Scan for the cell matching the given text and deliver its (x, y) coordinate at center. 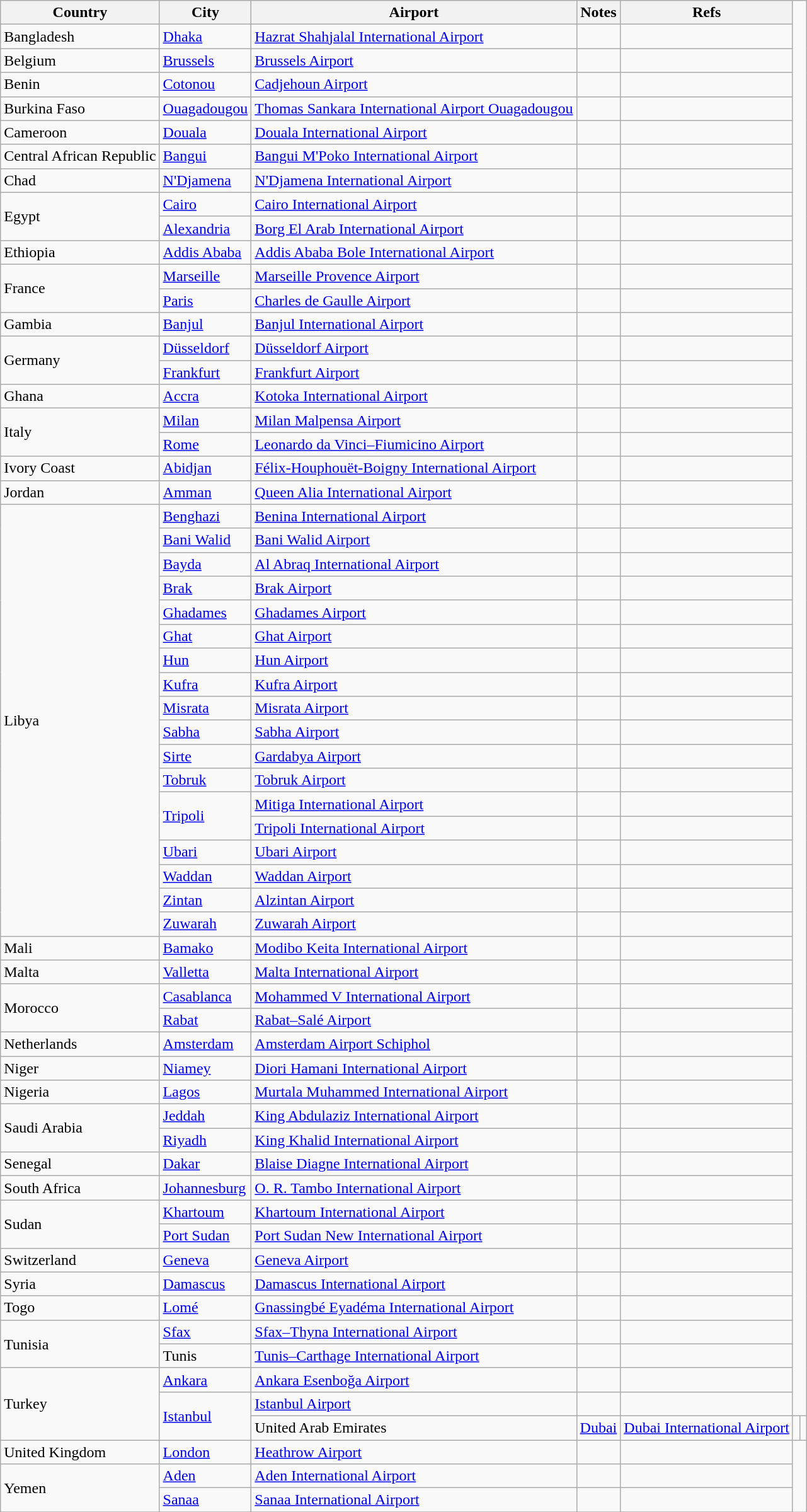
Mitiga International Airport (414, 804)
Al Abraq International Airport (414, 564)
Brak Airport (414, 588)
Ghadames (205, 612)
Zuwarah (205, 924)
Chad (80, 180)
Germany (80, 361)
Bamako (205, 948)
King Abdulaziz International Airport (414, 1116)
King Khalid International Airport (414, 1140)
Zuwarah Airport (414, 924)
Ethiopia (80, 252)
Jeddah (205, 1116)
Switzerland (80, 1260)
City (205, 13)
Dhaka (205, 37)
Alzintan Airport (414, 900)
Country (80, 13)
Riyadh (205, 1140)
Milan Malpensa Airport (414, 420)
Kufra Airport (414, 684)
Burkina Faso (80, 108)
Italy (80, 432)
Blaise Diagne International Airport (414, 1164)
Ivory Coast (80, 468)
Mohammed V International Airport (414, 996)
Ubari Airport (414, 852)
Marseille Provence Airport (414, 276)
Damascus International Airport (414, 1284)
Port Sudan New International Airport (414, 1236)
Benghazi (205, 516)
Istanbul (205, 1416)
Brussels Airport (414, 61)
Düsseldorf (205, 349)
Syria (80, 1284)
Frankfurt Airport (414, 372)
Cadjehoun Airport (414, 84)
Belgium (80, 61)
Senegal (80, 1164)
Saudi Arabia (80, 1128)
Togo (80, 1308)
Tunis (205, 1356)
Banjul (205, 325)
Alexandria (205, 228)
Benina International Airport (414, 516)
Kotoka International Airport (414, 396)
Amsterdam Airport Schiphol (414, 1044)
Valletta (205, 972)
Waddan (205, 876)
Cairo International Airport (414, 204)
Bangui M'Poko International Airport (414, 156)
N'Djamena (205, 180)
Malta International Airport (414, 972)
Bayda (205, 564)
Félix-Houphouët-Boigny International Airport (414, 468)
Gardabya Airport (414, 756)
Paris (205, 301)
Johannesburg (205, 1188)
Bangui (205, 156)
Sfax (205, 1332)
Niamey (205, 1068)
Rabat–Salé Airport (414, 1020)
Hun (205, 660)
Kufra (205, 684)
Banjul International Airport (414, 325)
Airport (414, 13)
Sabha Airport (414, 732)
South Africa (80, 1188)
Brussels (205, 61)
Sudan (80, 1224)
Rome (205, 444)
Waddan Airport (414, 876)
Tripoli (205, 816)
Lomé (205, 1308)
Borg El Arab International Airport (414, 228)
Nigeria (80, 1092)
Aden (205, 1476)
Libya (80, 720)
Addis Ababa (205, 252)
Murtala Muhammed International Airport (414, 1092)
Jordan (80, 492)
Morocco (80, 1008)
Ghana (80, 396)
Charles de Gaulle Airport (414, 301)
Abidjan (205, 468)
Bani Walid (205, 540)
Dubai (598, 1428)
N'Djamena International Airport (414, 180)
Bani Walid Airport (414, 540)
Gnassingbé Eyadéma International Airport (414, 1308)
Niger (80, 1068)
United Arab Emirates (414, 1428)
Tobruk (205, 780)
Malta (80, 972)
Hazrat Shahjalal International Airport (414, 37)
Khartoum International Airport (414, 1212)
London (205, 1451)
Sabha (205, 732)
Amman (205, 492)
Thomas Sankara International Airport Ouagadougou (414, 108)
Heathrow Airport (414, 1451)
Benin (80, 84)
Refs (707, 13)
Turkey (80, 1404)
Sanaa International Airport (414, 1500)
Misrata (205, 708)
Marseille (205, 276)
Frankfurt (205, 372)
Douala (205, 132)
Ouagadougou (205, 108)
Khartoum (205, 1212)
Milan (205, 420)
Yemen (80, 1488)
France (80, 288)
Dakar (205, 1164)
Tunis–Carthage International Airport (414, 1356)
Notes (598, 13)
Sanaa (205, 1500)
Istanbul Airport (414, 1404)
Accra (205, 396)
Sirte (205, 756)
Central African Republic (80, 156)
Sfax–Thyna International Airport (414, 1332)
Diori Hamani International Airport (414, 1068)
Netherlands (80, 1044)
Bangladesh (80, 37)
Lagos (205, 1092)
Ankara Esenboğa Airport (414, 1380)
Misrata Airport (414, 708)
Gambia (80, 325)
Geneva Airport (414, 1260)
Leonardo da Vinci–Fiumicino Airport (414, 444)
Ankara (205, 1380)
Zintan (205, 900)
Aden International Airport (414, 1476)
Tunisia (80, 1344)
Ghadames Airport (414, 612)
Dubai International Airport (707, 1428)
Port Sudan (205, 1236)
Queen Alia International Airport (414, 492)
Douala International Airport (414, 132)
Addis Ababa Bole International Airport (414, 252)
Hun Airport (414, 660)
Brak (205, 588)
Cameroon (80, 132)
Tripoli International Airport (414, 828)
Cairo (205, 204)
Egypt (80, 216)
Cotonou (205, 84)
Ubari (205, 852)
Rabat (205, 1020)
Casablanca (205, 996)
Geneva (205, 1260)
Tobruk Airport (414, 780)
Amsterdam (205, 1044)
Ghat (205, 636)
Düsseldorf Airport (414, 349)
United Kingdom (80, 1451)
O. R. Tambo International Airport (414, 1188)
Damascus (205, 1284)
Modibo Keita International Airport (414, 948)
Ghat Airport (414, 636)
Mali (80, 948)
